Pinpoint the cell where the given text exists, returning its (x, y) midpoint coordinate. 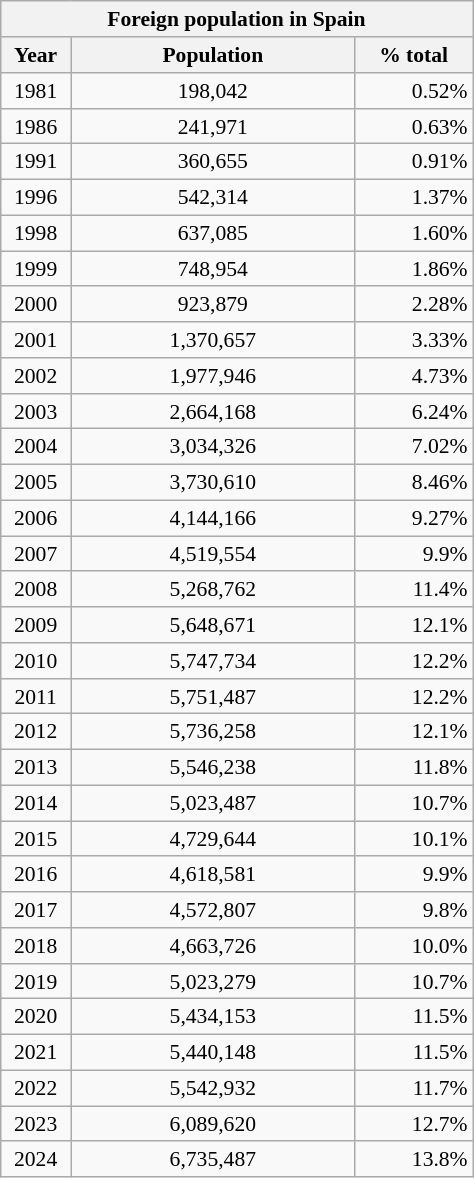
11.7% (414, 1088)
2.28% (414, 304)
5,751,487 (213, 696)
7.02% (414, 447)
1996 (36, 197)
4,663,726 (213, 946)
748,954 (213, 269)
360,655 (213, 162)
9.27% (414, 518)
2,664,168 (213, 411)
4,572,807 (213, 910)
% total (414, 55)
2020 (36, 1017)
4,519,554 (213, 554)
5,736,258 (213, 732)
Population (213, 55)
1.37% (414, 197)
2023 (36, 1124)
2015 (36, 839)
10.0% (414, 946)
2024 (36, 1159)
2002 (36, 376)
198,042 (213, 91)
2017 (36, 910)
2000 (36, 304)
9.8% (414, 910)
5,434,153 (213, 1017)
2008 (36, 589)
542,314 (213, 197)
2022 (36, 1088)
11.8% (414, 767)
3,034,326 (213, 447)
5,747,734 (213, 661)
0.52% (414, 91)
2019 (36, 981)
12.7% (414, 1124)
4,144,166 (213, 518)
0.63% (414, 126)
4,618,581 (213, 874)
5,440,148 (213, 1052)
5,648,671 (213, 625)
8.46% (414, 482)
6.24% (414, 411)
637,085 (213, 233)
5,546,238 (213, 767)
11.4% (414, 589)
5,542,932 (213, 1088)
4,729,644 (213, 839)
1991 (36, 162)
2012 (36, 732)
2014 (36, 803)
2010 (36, 661)
2013 (36, 767)
2018 (36, 946)
1,977,946 (213, 376)
6,735,487 (213, 1159)
6,089,620 (213, 1124)
1998 (36, 233)
5,023,279 (213, 981)
0.91% (414, 162)
1986 (36, 126)
241,971 (213, 126)
2009 (36, 625)
2016 (36, 874)
2006 (36, 518)
3.33% (414, 340)
2007 (36, 554)
13.8% (414, 1159)
5,268,762 (213, 589)
1.86% (414, 269)
3,730,610 (213, 482)
1,370,657 (213, 340)
2004 (36, 447)
2021 (36, 1052)
2001 (36, 340)
923,879 (213, 304)
2005 (36, 482)
2003 (36, 411)
2011 (36, 696)
4.73% (414, 376)
Foreign population in Spain (236, 19)
1999 (36, 269)
1.60% (414, 233)
Year (36, 55)
1981 (36, 91)
10.1% (414, 839)
5,023,487 (213, 803)
